Identify which cell holds the provided text, then report its [X, Y] central coordinate. 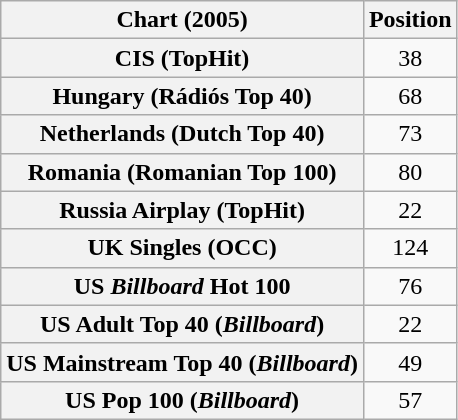
80 [410, 172]
US Adult Top 40 (Billboard) [182, 324]
Romania (Romanian Top 100) [182, 172]
Russia Airplay (TopHit) [182, 210]
124 [410, 248]
Chart (2005) [182, 20]
57 [410, 400]
76 [410, 286]
68 [410, 96]
CIS (TopHit) [182, 58]
US Mainstream Top 40 (Billboard) [182, 362]
49 [410, 362]
US Billboard Hot 100 [182, 286]
Position [410, 20]
Hungary (Rádiós Top 40) [182, 96]
38 [410, 58]
Netherlands (Dutch Top 40) [182, 134]
US Pop 100 (Billboard) [182, 400]
UK Singles (OCC) [182, 248]
73 [410, 134]
